For the text-containing cell, return its midpoint in [X, Y] coordinate format. 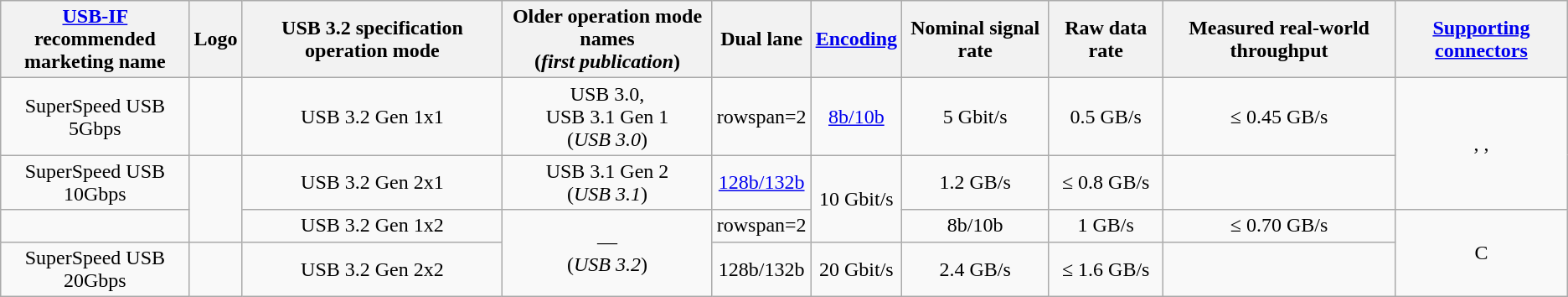
Encoding [856, 39]
≤ 0.45 GB/s [1280, 117]
Supporting connectors [1482, 39]
SuperSpeed USB 10Gbps [95, 183]
≤ 0.70 GB/s [1280, 226]
USB 3.1 Gen 2(USB 3.1) [607, 183]
10 Gbit/s [856, 198]
Nominal signal rate [975, 39]
1.2 GB/s [975, 183]
Logo [216, 39]
1 GB/s [1106, 226]
USB 3.2 Gen 1x2 [372, 226]
2.4 GB/s [975, 268]
USB 3.2 specification operation mode [372, 39]
USB 3.2 Gen 2x1 [372, 183]
Measured real-world throughput [1280, 39]
0.5 GB/s [1106, 117]
≤ 0.8 GB/s [1106, 183]
USB 3.0,USB 3.1 Gen 1(USB 3.0) [607, 117]
USB 3.2 Gen 1x1 [372, 117]
—(USB 3.2) [607, 253]
≤ 1.6 GB/s [1106, 268]
20 Gbit/s [856, 268]
SuperSpeed USB 20Gbps [95, 268]
, , [1482, 144]
USB-IF recommendedmarketing name [95, 39]
C [1482, 253]
Dual lane [761, 39]
Older operation mode names(first publication) [607, 39]
USB 3.2 Gen 2x2 [372, 268]
SuperSpeed USB 5Gbps [95, 117]
5 Gbit/s [975, 117]
Raw data rate [1106, 39]
